Pinpoint the cell where the given text exists, returning its [x, y] midpoint coordinate. 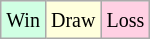
Draw [72, 20]
Win [24, 20]
Loss [126, 20]
